Find where the given text appears and provide that cell's center as (x, y) coordinate. 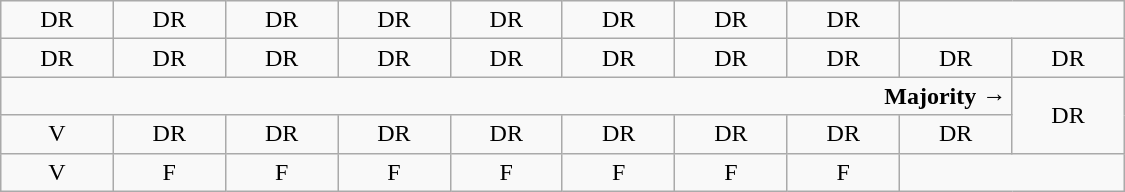
Majority → (506, 96)
